Locate the cell with the specified text and output its (x, y) center coordinate. 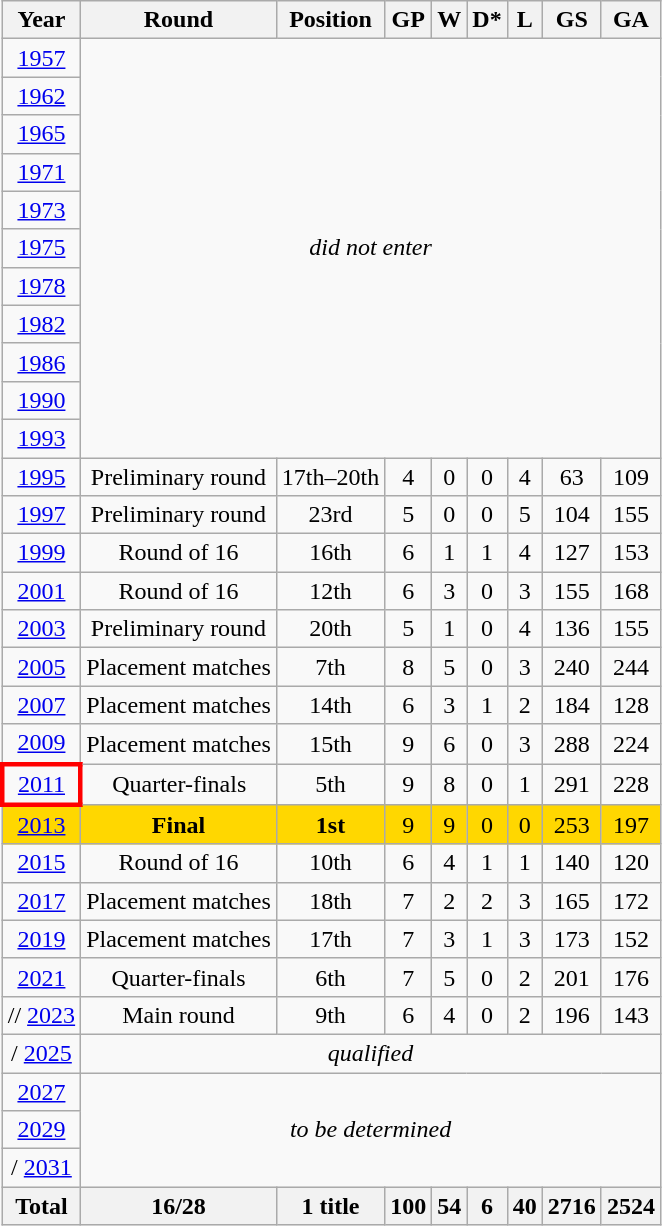
2001 (41, 591)
L (524, 20)
172 (630, 901)
7th (330, 667)
17th–20th (330, 477)
153 (630, 553)
2027 (41, 1091)
1962 (41, 96)
Year (41, 20)
/ 2025 (41, 1053)
244 (630, 667)
109 (630, 477)
2003 (41, 629)
16/28 (179, 1206)
291 (572, 784)
2716 (572, 1206)
2009 (41, 744)
Round (179, 20)
120 (630, 863)
1982 (41, 324)
1993 (41, 438)
Total (41, 1206)
140 (572, 863)
2015 (41, 863)
GS (572, 20)
/ 2031 (41, 1168)
1971 (41, 172)
W (450, 20)
Position (330, 20)
152 (630, 939)
5th (330, 784)
9th (330, 1015)
to be determined (371, 1129)
201 (572, 977)
15th (330, 744)
GP (408, 20)
10th (330, 863)
224 (630, 744)
173 (572, 939)
23rd (330, 515)
2005 (41, 667)
2524 (630, 1206)
Main round (179, 1015)
1957 (41, 58)
2017 (41, 901)
2013 (41, 825)
1999 (41, 553)
1 title (330, 1206)
17th (330, 939)
1986 (41, 362)
// 2023 (41, 1015)
253 (572, 825)
did not enter (371, 248)
240 (572, 667)
40 (524, 1206)
128 (630, 705)
168 (630, 591)
196 (572, 1015)
1965 (41, 134)
1st (330, 825)
18th (330, 901)
288 (572, 744)
D* (487, 20)
197 (630, 825)
54 (450, 1206)
143 (630, 1015)
14th (330, 705)
16th (330, 553)
165 (572, 901)
100 (408, 1206)
2019 (41, 939)
1973 (41, 210)
63 (572, 477)
2011 (41, 784)
176 (630, 977)
2021 (41, 977)
104 (572, 515)
12th (330, 591)
1975 (41, 248)
127 (572, 553)
6th (330, 977)
184 (572, 705)
qualified (371, 1053)
136 (572, 629)
228 (630, 784)
Final (179, 825)
2007 (41, 705)
20th (330, 629)
1995 (41, 477)
1978 (41, 286)
1990 (41, 400)
1997 (41, 515)
GA (630, 20)
2029 (41, 1130)
